Return (x, y) of the center of cell containing provided text 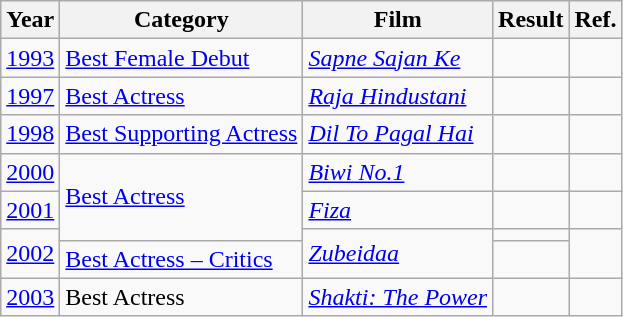
2002 (30, 254)
2000 (30, 172)
Shakti: The Power (398, 297)
Raja Hindustani (398, 96)
Ref. (596, 20)
2003 (30, 297)
Sapne Sajan Ke (398, 58)
Film (398, 20)
Zubeidaa (398, 254)
Best Supporting Actress (182, 134)
Dil To Pagal Hai (398, 134)
Best Female Debut (182, 58)
Fiza (398, 210)
1997 (30, 96)
Category (182, 20)
1998 (30, 134)
1993 (30, 58)
Biwi No.1 (398, 172)
Best Actress – Critics (182, 259)
Year (30, 20)
Result (531, 20)
2001 (30, 210)
